Search for the cell housing the specified text and yield its [x, y] center coordinate. 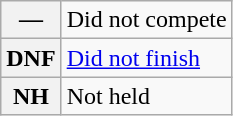
DNF [31, 58]
Did not finish [146, 58]
NH [31, 96]
Did not compete [146, 20]
— [31, 20]
Not held [146, 96]
